Detect which cell encompasses the target text, then output its [x, y] center coordinate. 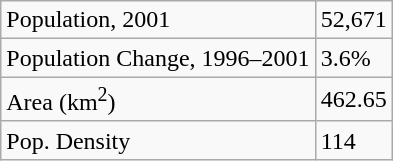
Population, 2001 [158, 20]
Area (km2) [158, 100]
52,671 [354, 20]
462.65 [354, 100]
Pop. Density [158, 140]
Population Change, 1996–2001 [158, 58]
114 [354, 140]
3.6% [354, 58]
